Pinpoint the cell where the given text exists, returning its (X, Y) midpoint coordinate. 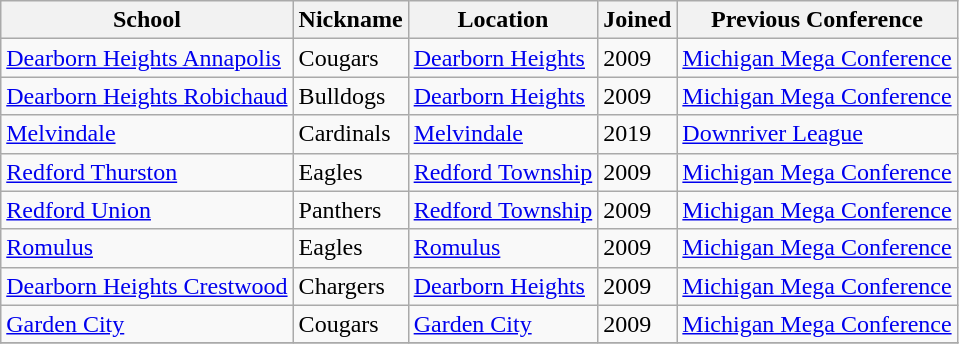
Nickname (350, 20)
Dearborn Heights Robichaud (147, 96)
Cardinals (350, 134)
School (147, 20)
Redford Thurston (147, 172)
Joined (638, 20)
Dearborn Heights Annapolis (147, 58)
Bulldogs (350, 96)
Previous Conference (817, 20)
Redford Union (147, 210)
Location (503, 20)
Chargers (350, 286)
Downriver League (817, 134)
2019 (638, 134)
Dearborn Heights Crestwood (147, 286)
Panthers (350, 210)
